Determine the [X, Y] coordinate at the center of the cell enclosing the given text.  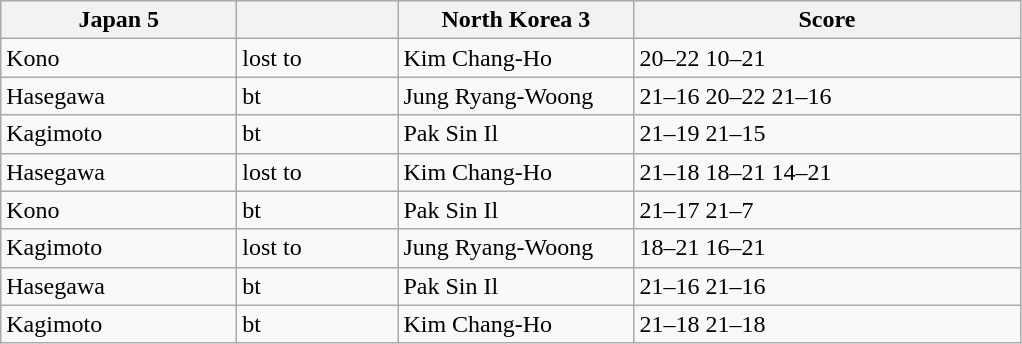
21–18 21–18 [827, 324]
20–22 10–21 [827, 58]
21–16 21–16 [827, 286]
North Korea 3 [516, 20]
21–18 18–21 14–21 [827, 172]
Score [827, 20]
21–17 21–7 [827, 210]
21–16 20–22 21–16 [827, 96]
18–21 16–21 [827, 248]
Japan 5 [119, 20]
21–19 21–15 [827, 134]
